Identify which cell holds the provided text, then report its (x, y) central coordinate. 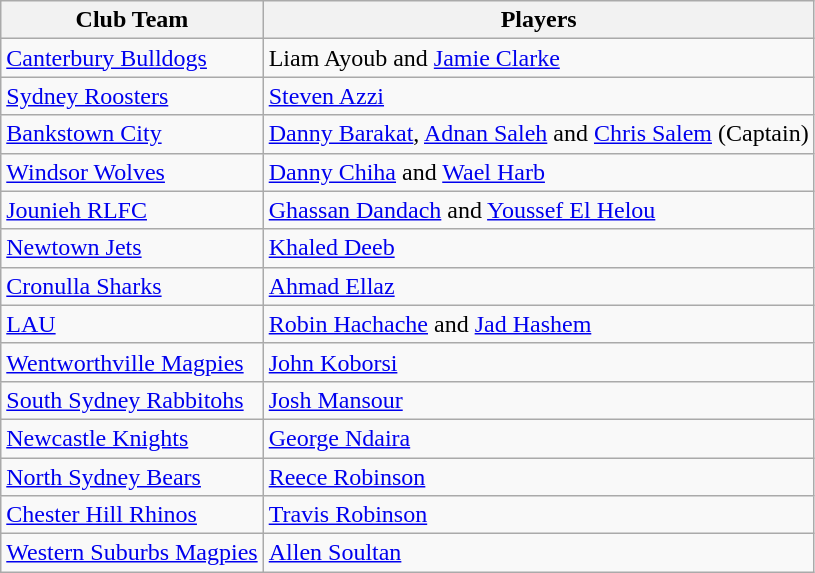
Ghassan Dandach and Youssef El Helou (538, 210)
Wentworthville Magpies (132, 362)
Danny Chiha and Wael Harb (538, 172)
South Sydney Rabbitohs (132, 400)
Western Suburbs Magpies (132, 553)
Players (538, 20)
John Koborsi (538, 362)
North Sydney Bears (132, 477)
Sydney Roosters (132, 96)
Robin Hachache and Jad Hashem (538, 324)
Reece Robinson (538, 477)
Bankstown City (132, 134)
Canterbury Bulldogs (132, 58)
Windsor Wolves (132, 172)
Khaled Deeb (538, 248)
Steven Azzi (538, 96)
Club Team (132, 20)
Newtown Jets (132, 248)
Liam Ayoub and Jamie Clarke (538, 58)
Allen Soultan (538, 553)
Danny Barakat, Adnan Saleh and Chris Salem (Captain) (538, 134)
Ahmad Ellaz (538, 286)
LAU (132, 324)
George Ndaira (538, 438)
Chester Hill Rhinos (132, 515)
Josh Mansour (538, 400)
Travis Robinson (538, 515)
Jounieh RLFC (132, 210)
Cronulla Sharks (132, 286)
Newcastle Knights (132, 438)
